Return (X, Y) of the center of cell containing provided text 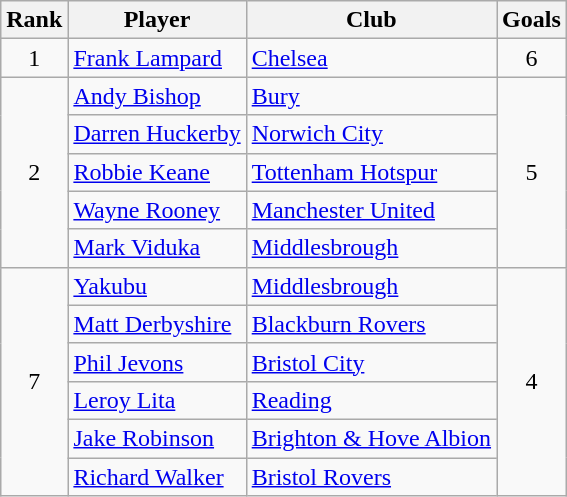
Rank (34, 20)
Player (157, 20)
Bury (371, 96)
Darren Huckerby (157, 134)
Blackburn Rovers (371, 324)
Brighton & Hove Albion (371, 438)
Frank Lampard (157, 58)
4 (532, 381)
Yakubu (157, 286)
2 (34, 172)
Bristol Rovers (371, 477)
5 (532, 172)
Manchester United (371, 210)
Matt Derbyshire (157, 324)
Jake Robinson (157, 438)
Richard Walker (157, 477)
Phil Jevons (157, 362)
Chelsea (371, 58)
Mark Viduka (157, 248)
Andy Bishop (157, 96)
1 (34, 58)
Robbie Keane (157, 172)
Leroy Lita (157, 400)
Reading (371, 400)
6 (532, 58)
Bristol City (371, 362)
Tottenham Hotspur (371, 172)
Club (371, 20)
7 (34, 381)
Norwich City (371, 134)
Wayne Rooney (157, 210)
Goals (532, 20)
